Output the [x, y] coordinate of the center of the cell containing the given text.  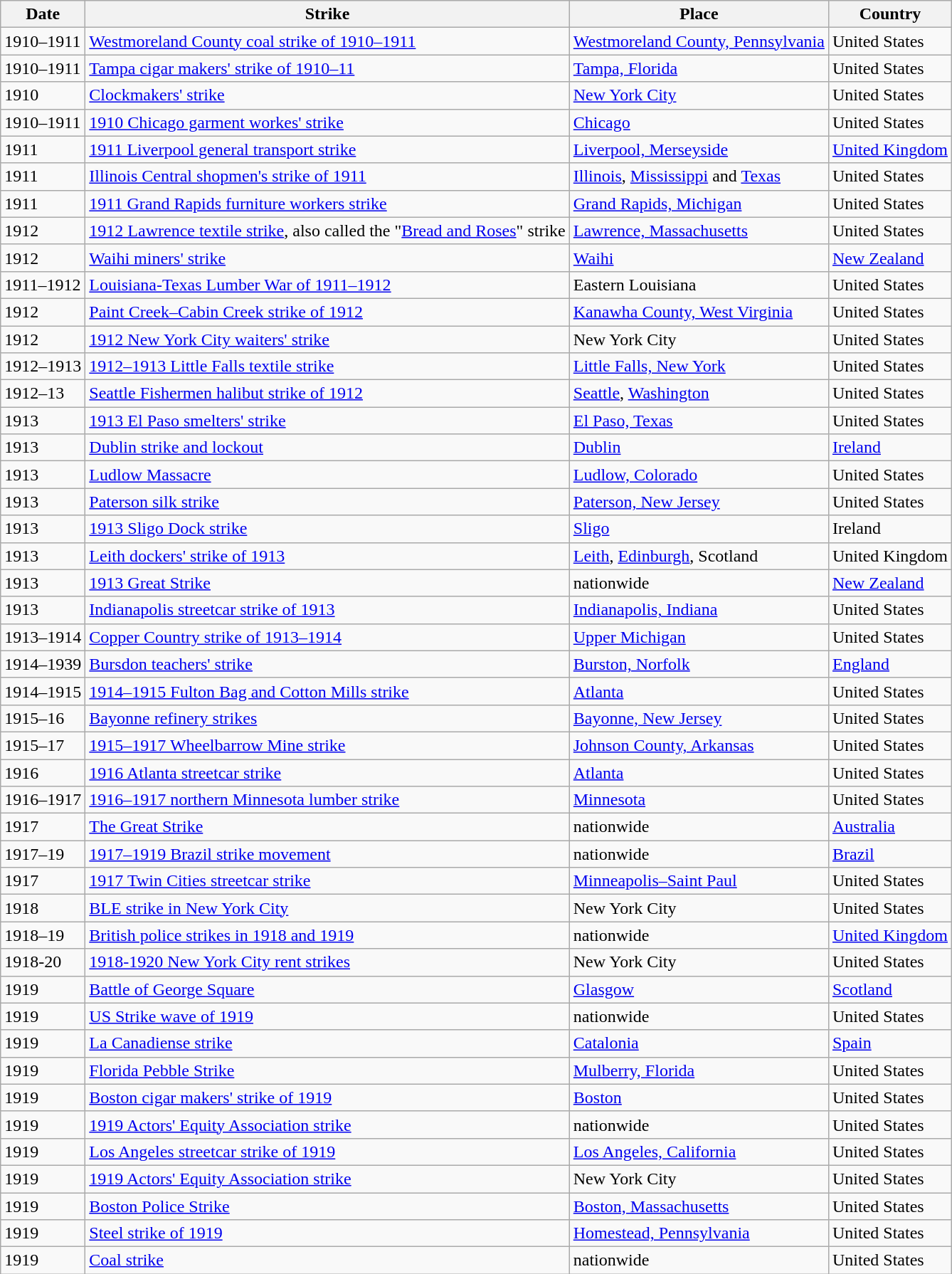
The Great Strike [327, 827]
1918 [43, 908]
1914–1915 Fulton Bag and Cotton Mills strike [327, 691]
Grand Rapids, Michigan [699, 204]
1912–1913 Little Falls textile strike [327, 367]
Louisiana-Texas Lumber War of 1911–1912 [327, 285]
Minnesota [699, 800]
Glasgow [699, 989]
Lawrence, Massachusetts [699, 231]
Leith dockers' strike of 1913 [327, 556]
Boston [699, 1097]
Eastern Louisiana [699, 285]
1910 [43, 95]
1915–16 [43, 718]
Ludlow Massacre [327, 475]
1913 Sligo Dock strike [327, 529]
England [889, 664]
El Paso, Texas [699, 421]
Illinois Central shopmen's strike of 1911 [327, 177]
Tampa cigar makers' strike of 1910–11 [327, 68]
1916 Atlanta streetcar strike [327, 772]
Seattle Fishermen halibut strike of 1912 [327, 394]
Minneapolis–Saint Paul [699, 881]
1918-1920 New York City rent strikes [327, 962]
Indianapolis streetcar strike of 1913 [327, 610]
Spain [889, 1043]
Battle of George Square [327, 989]
Boston cigar makers' strike of 1919 [327, 1097]
1913 El Paso smelters' strike [327, 421]
Tampa, Florida [699, 68]
La Canadiense strike [327, 1043]
1910 Chicago garment workes' strike [327, 122]
Liverpool, Merseyside [699, 149]
1913 Great Strike [327, 583]
Paterson silk strike [327, 502]
Kanawha County, West Virginia [699, 312]
Place [699, 14]
1913–1914 [43, 637]
1912 Lawrence textile strike, also called the "Bread and Roses" strike [327, 231]
Paint Creek–Cabin Creek strike of 1912 [327, 312]
Country [889, 14]
Clockmakers' strike [327, 95]
1914–1915 [43, 691]
Indianapolis, Indiana [699, 610]
Westmoreland County coal strike of 1910–1911 [327, 41]
1911 Liverpool general transport strike [327, 149]
Bayonne, New Jersey [699, 718]
Waihi miners' strike [327, 258]
1911–1912 [43, 285]
Johnson County, Arkansas [699, 745]
British police strikes in 1918 and 1919 [327, 935]
Los Angeles, California [699, 1152]
Date [43, 14]
1912 New York City waiters' strike [327, 339]
Strike [327, 14]
Ludlow, Colorado [699, 475]
1918–19 [43, 935]
1912–1913 [43, 367]
Steel strike of 1919 [327, 1233]
1918-20 [43, 962]
Boston, Massachusetts [699, 1206]
Boston Police Strike [327, 1206]
Copper Country strike of 1913–1914 [327, 637]
Dublin strike and lockout [327, 448]
1916–1917 [43, 800]
Little Falls, New York [699, 367]
1915–1917 Wheelbarrow Mine strike [327, 745]
1915–17 [43, 745]
1916–1917 northern Minnesota lumber strike [327, 800]
Seattle, Washington [699, 394]
Scotland [889, 989]
Dublin [699, 448]
Coal strike [327, 1260]
Sligo [699, 529]
1914–1939 [43, 664]
Westmoreland County, Pennsylvania [699, 41]
Upper Michigan [699, 637]
Waihi [699, 258]
1917–19 [43, 854]
1916 [43, 772]
1917–1919 Brazil strike movement [327, 854]
BLE strike in New York City [327, 908]
Paterson, New Jersey [699, 502]
Bursdon teachers' strike [327, 664]
Brazil [889, 854]
Burston, Norfolk [699, 664]
1917 Twin Cities streetcar strike [327, 881]
Chicago [699, 122]
Homestead, Pennsylvania [699, 1233]
Florida Pebble Strike [327, 1070]
Catalonia [699, 1043]
1911 Grand Rapids furniture workers strike [327, 204]
Illinois, Mississippi and Texas [699, 177]
Mulberry, Florida [699, 1070]
Los Angeles streetcar strike of 1919 [327, 1152]
Leith, Edinburgh, Scotland [699, 556]
Bayonne refinery strikes [327, 718]
1912–13 [43, 394]
US Strike wave of 1919 [327, 1016]
Australia [889, 827]
